Locate the cell with the specified text and output its [X, Y] center coordinate. 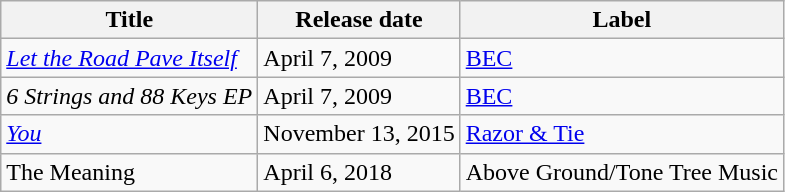
Razor & Tie [622, 134]
6 Strings and 88 Keys EP [130, 96]
November 13, 2015 [359, 134]
Release date [359, 20]
Above Ground/Tone Tree Music [622, 172]
April 6, 2018 [359, 172]
You [130, 134]
The Meaning [130, 172]
Title [130, 20]
Label [622, 20]
Let the Road Pave Itself [130, 58]
